Return the [x, y] coordinate for the center point of the cell that contains the specified text.  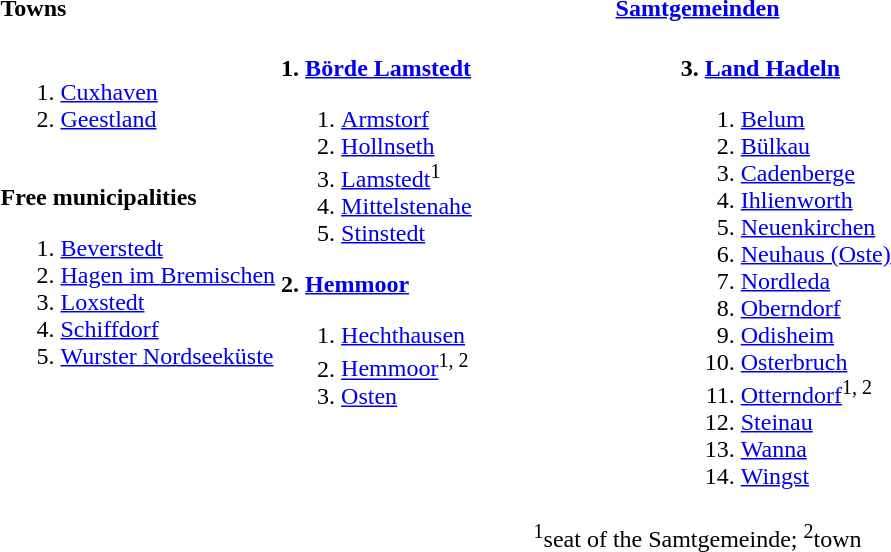
1. Börde LamstedtArmstorfHollnsethLamstedt1MittelstenaheStinstedt2. HemmoorHechthausenHemmoor1, 2Osten [478, 270]
